Determine the [x, y] coordinate at the center of the cell enclosing the given text.  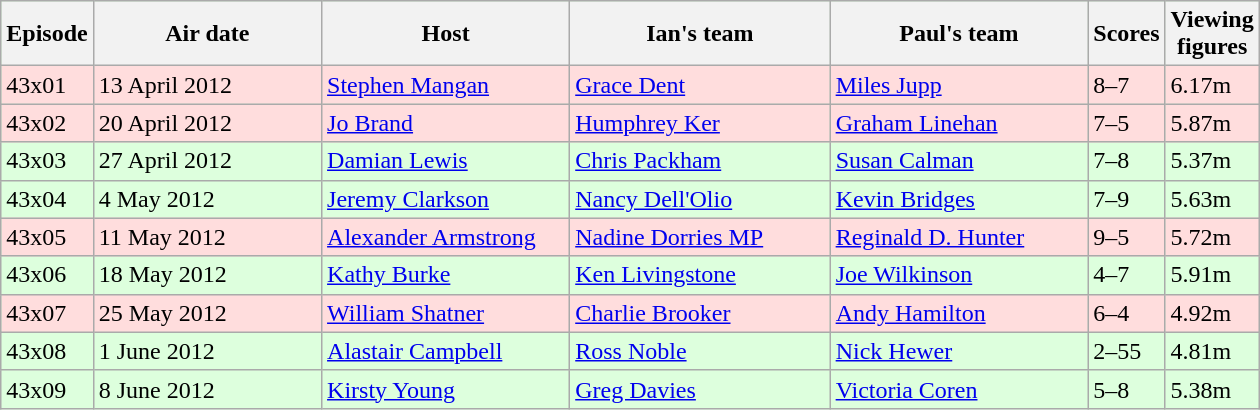
4 May 2012 [207, 199]
43x02 [47, 123]
11 May 2012 [207, 237]
Andy Hamilton [959, 313]
5.72m [1212, 237]
Miles Jupp [959, 85]
Victoria Coren [959, 389]
2–55 [1126, 351]
Kirsty Young [446, 389]
43x08 [47, 351]
5.91m [1212, 275]
Grace Dent [700, 85]
5–8 [1126, 389]
Greg Davies [700, 389]
Humphrey Ker [700, 123]
Alexander Armstrong [446, 237]
27 April 2012 [207, 161]
Graham Linehan [959, 123]
Nancy Dell'Olio [700, 199]
Ian's team [700, 34]
Damian Lewis [446, 161]
43x05 [47, 237]
8 June 2012 [207, 389]
Joe Wilkinson [959, 275]
Charlie Brooker [700, 313]
Stephen Mangan [446, 85]
25 May 2012 [207, 313]
18 May 2012 [207, 275]
6–4 [1126, 313]
43x09 [47, 389]
9–5 [1126, 237]
8–7 [1126, 85]
4.92m [1212, 313]
20 April 2012 [207, 123]
Nadine Dorries MP [700, 237]
6.17m [1212, 85]
Reginald D. Hunter [959, 237]
5.63m [1212, 199]
Paul's team [959, 34]
Episode [47, 34]
Host [446, 34]
5.87m [1212, 123]
Alastair Campbell [446, 351]
13 April 2012 [207, 85]
5.37m [1212, 161]
Scores [1126, 34]
5.38m [1212, 389]
43x03 [47, 161]
Kevin Bridges [959, 199]
43x04 [47, 199]
43x07 [47, 313]
Ross Noble [700, 351]
Viewing figures [1212, 34]
Nick Hewer [959, 351]
7–5 [1126, 123]
Chris Packham [700, 161]
William Shatner [446, 313]
Air date [207, 34]
1 June 2012 [207, 351]
43x01 [47, 85]
43x06 [47, 275]
Jeremy Clarkson [446, 199]
Kathy Burke [446, 275]
Ken Livingstone [700, 275]
Susan Calman [959, 161]
7–8 [1126, 161]
Jo Brand [446, 123]
4–7 [1126, 275]
4.81m [1212, 351]
7–9 [1126, 199]
